Scan for the cell matching the given text and deliver its (X, Y) coordinate at center. 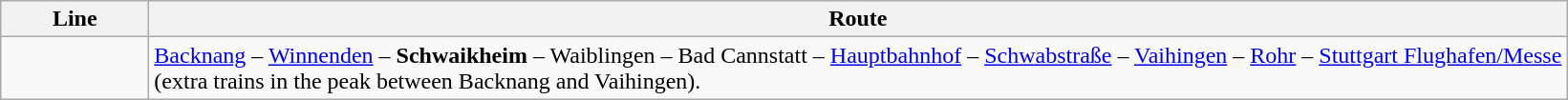
Line (75, 19)
Route (858, 19)
